Return [X, Y] of the center of cell containing provided text 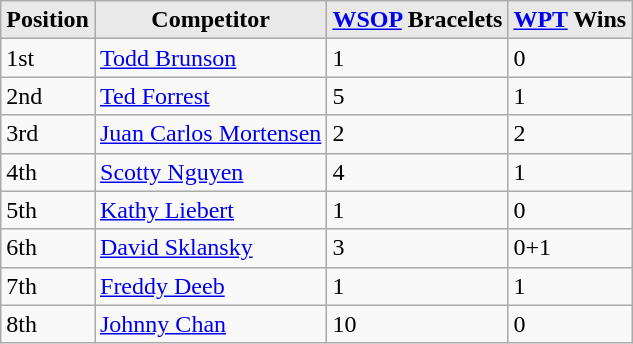
Todd Brunson [210, 58]
5th [48, 210]
WPT Wins [570, 20]
10 [418, 324]
3 [418, 248]
2nd [48, 96]
Johnny Chan [210, 324]
5 [418, 96]
3rd [48, 134]
Position [48, 20]
Freddy Deeb [210, 286]
WSOP Bracelets [418, 20]
Ted Forrest [210, 96]
4 [418, 172]
1st [48, 58]
David Sklansky [210, 248]
7th [48, 286]
0+1 [570, 248]
Competitor [210, 20]
Kathy Liebert [210, 210]
Scotty Nguyen [210, 172]
6th [48, 248]
Juan Carlos Mortensen [210, 134]
4th [48, 172]
8th [48, 324]
